Search for the cell housing the specified text and yield its (X, Y) center coordinate. 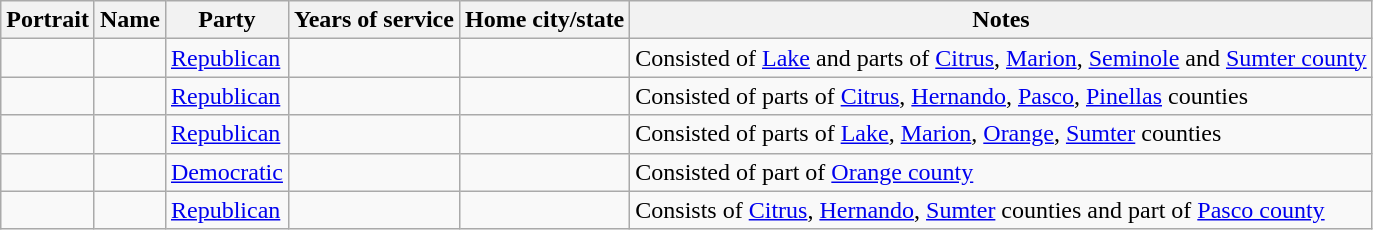
Democratic (226, 172)
Home city/state (544, 20)
Consisted of part of Orange county (1001, 172)
Name (130, 20)
Party (226, 20)
Consisted of parts of Citrus, Hernando, Pasco, Pinellas counties (1001, 96)
Portrait (48, 20)
Consisted of Lake and parts of Citrus, Marion, Seminole and Sumter county (1001, 58)
Years of service (374, 20)
Consisted of parts of Lake, Marion, Orange, Sumter counties (1001, 134)
Consists of Citrus, Hernando, Sumter counties and part of Pasco county (1001, 210)
Notes (1001, 20)
